Detect which cell encompasses the target text, then output its [x, y] center coordinate. 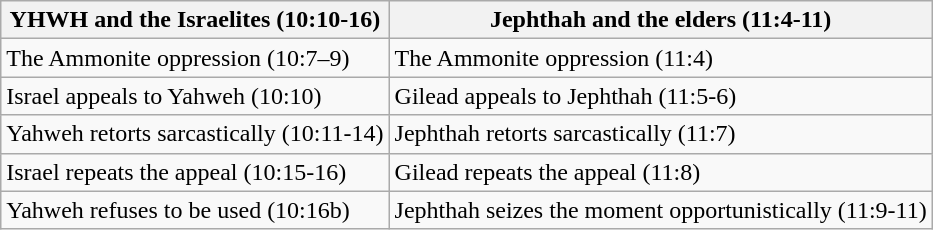
Gilead repeats the appeal (11:8) [660, 172]
Israel appeals to Yahweh (10:10) [195, 96]
Jephthah and the elders (11:4-11) [660, 20]
YHWH and the Israelites (10:10-16) [195, 20]
Gilead appeals to Jephthah (11:5-6) [660, 96]
The Ammonite oppression (11:4) [660, 58]
Yahweh retorts sarcastically (10:11-14) [195, 134]
The Ammonite oppression (10:7–9) [195, 58]
Jephthah retorts sarcastically (11:7) [660, 134]
Jephthah seizes the moment opportunistically (11:9-11) [660, 210]
Israel repeats the appeal (10:15-16) [195, 172]
Yahweh refuses to be used (10:16b) [195, 210]
